Pinpoint the cell where the given text exists, returning its [X, Y] midpoint coordinate. 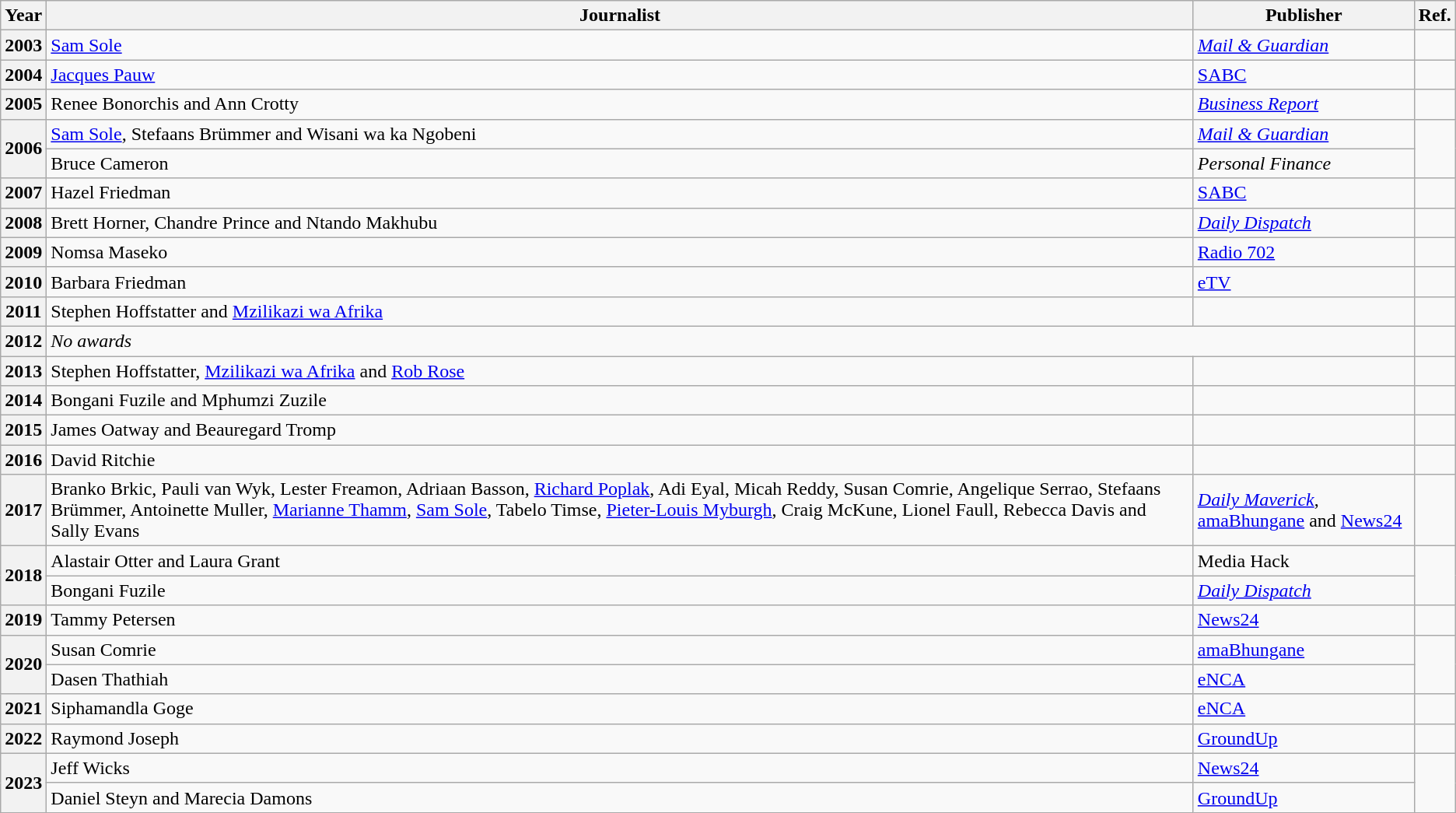
Bongani Fuzile and Mphumzi Zuzile [620, 401]
Dasen Thathiah [620, 679]
Bruce Cameron [620, 163]
Publisher [1304, 16]
No awards [730, 341]
2009 [23, 252]
Raymond Joseph [620, 738]
2023 [23, 783]
2011 [23, 311]
Susan Comrie [620, 650]
Media Hack [1304, 561]
Bongani Fuzile [620, 590]
Year [23, 16]
2015 [23, 430]
2003 [23, 45]
Barbara Friedman [620, 282]
Sam Sole, Stefaans Brümmer and Wisani wa ka Ngobeni [620, 134]
David Ritchie [620, 460]
Renee Bonorchis and Ann Crotty [620, 104]
2012 [23, 341]
2018 [23, 576]
Personal Finance [1304, 163]
2006 [23, 149]
Daily Maverick, amaBhungane and News24 [1304, 510]
2019 [23, 620]
Stephen Hoffstatter and Mzilikazi wa Afrika [620, 311]
Radio 702 [1304, 252]
Tammy Petersen [620, 620]
Brett Horner, Chandre Prince and Ntando Makhubu [620, 223]
Jacques Pauw [620, 75]
Ref. [1434, 16]
Daniel Steyn and Marecia Damons [620, 797]
eTV [1304, 282]
Hazel Friedman [620, 193]
2004 [23, 75]
2016 [23, 460]
2010 [23, 282]
2005 [23, 104]
Jeff Wicks [620, 768]
2021 [23, 709]
James Oatway and Beauregard Tromp [620, 430]
Journalist [620, 16]
Alastair Otter and Laura Grant [620, 561]
2008 [23, 223]
Nomsa Maseko [620, 252]
2022 [23, 738]
2017 [23, 510]
2013 [23, 371]
Siphamandla Goge [620, 709]
Sam Sole [620, 45]
2007 [23, 193]
amaBhungane [1304, 650]
2014 [23, 401]
Stephen Hoffstatter, Mzilikazi wa Afrika and Rob Rose [620, 371]
Business Report [1304, 104]
2020 [23, 664]
